Determine the [X, Y] coordinate at the center of the cell enclosing the given text.  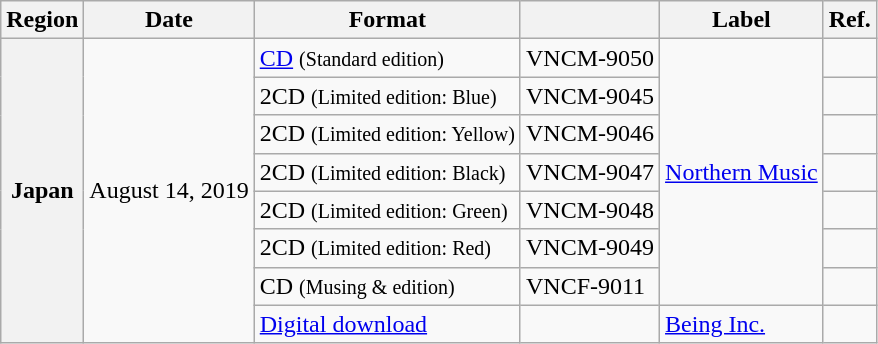
Region [42, 20]
2CD (Limited edition: Red) [387, 248]
Ref. [850, 20]
VNCM-9048 [590, 210]
2CD (Limited edition: Black) [387, 172]
VNCM-9045 [590, 96]
Japan [42, 191]
Label [742, 20]
2CD (Limited edition: Yellow) [387, 134]
CD (Standard edition) [387, 58]
VNCM-9049 [590, 248]
VNCM-9046 [590, 134]
Northern Music [742, 172]
CD (Musing & edition) [387, 286]
VNCM-9050 [590, 58]
2CD (Limited edition: Green) [387, 210]
Date [169, 20]
2CD (Limited edition: Blue) [387, 96]
VNCF-9011 [590, 286]
Digital download [387, 324]
VNCM-9047 [590, 172]
August 14, 2019 [169, 191]
Format [387, 20]
Being Inc. [742, 324]
